Identify which cell holds the provided text, then report its (x, y) central coordinate. 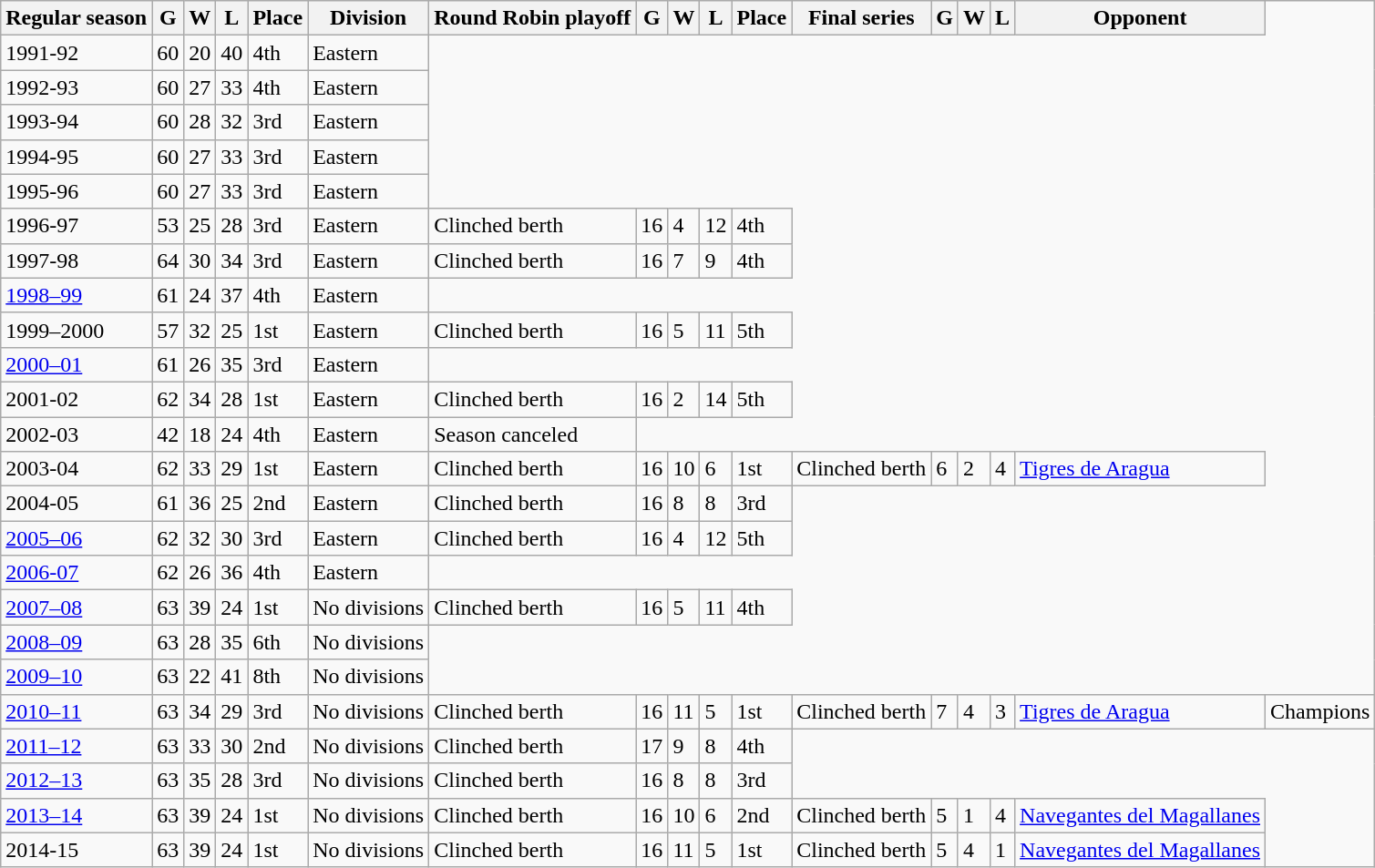
41 (231, 677)
22 (200, 677)
14 (716, 399)
1995-96 (77, 191)
Division (368, 18)
37 (231, 295)
1991-92 (77, 53)
2001-02 (77, 399)
2008–09 (77, 642)
57 (168, 330)
2014-15 (77, 850)
Champions (1320, 711)
1998–99 (77, 295)
2006-07 (77, 573)
2005–06 (77, 538)
Season canceled (532, 434)
Regular season (77, 18)
1999–2000 (77, 330)
18 (200, 434)
1997-98 (77, 260)
2007–08 (77, 608)
64 (168, 260)
1994-95 (77, 157)
17 (652, 746)
1993-94 (77, 122)
2003-04 (77, 469)
1996-97 (77, 226)
42 (168, 434)
8th (278, 677)
2012–13 (77, 781)
2004-05 (77, 504)
Round Robin playoff (532, 18)
6th (278, 642)
2011–12 (77, 746)
3 (1002, 711)
2013–14 (77, 815)
Final series (862, 18)
2000–01 (77, 364)
53 (168, 226)
20 (200, 53)
2010–11 (77, 711)
1992-93 (77, 87)
2002-03 (77, 434)
2009–10 (77, 677)
Opponent (1141, 18)
40 (231, 53)
